Return [x, y] of the center of cell containing provided text 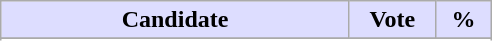
Vote [392, 20]
% [463, 20]
Candidate [176, 20]
